Detect which cell encompasses the target text, then output its [X, Y] center coordinate. 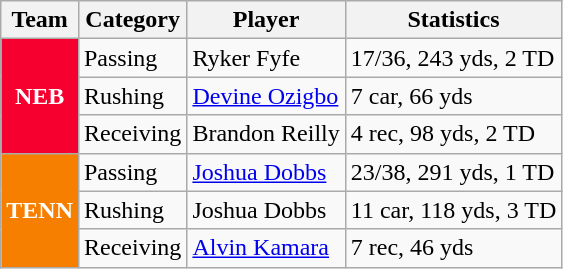
23/38, 291 yds, 1 TD [454, 172]
TENN [40, 210]
4 rec, 98 yds, 2 TD [454, 134]
Statistics [454, 20]
7 rec, 46 yds [454, 248]
Category [132, 20]
17/36, 243 yds, 2 TD [454, 58]
Brandon Reilly [266, 134]
Alvin Kamara [266, 248]
11 car, 118 yds, 3 TD [454, 210]
7 car, 66 yds [454, 96]
Devine Ozigbo [266, 96]
Player [266, 20]
Ryker Fyfe [266, 58]
Team [40, 20]
NEB [40, 96]
